Determine the (x, y) coordinate at the center of the cell enclosing the given text.  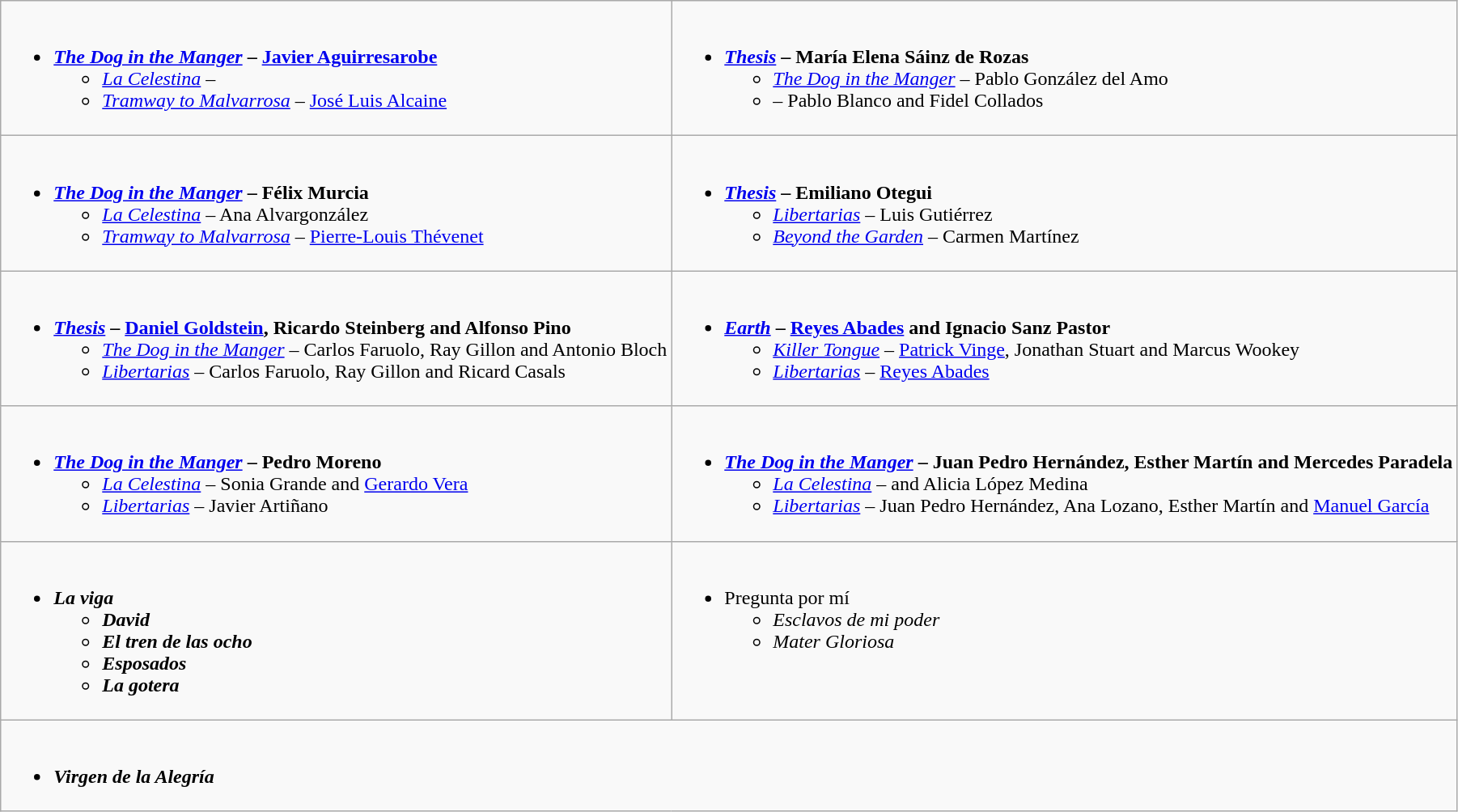
Earth – Reyes Abades and Ignacio Sanz PastorKiller Tongue – Patrick Vinge, Jonathan Stuart and Marcus WookeyLibertarias – Reyes Abades (1065, 338)
Thesis – Emiliano OteguiLibertarias – Luis GutiérrezBeyond the Garden – Carmen Martínez (1065, 204)
Thesis – María Elena Sáinz de RozasThe Dog in the Manger – Pablo González del Amo – Pablo Blanco and Fidel Collados (1065, 68)
Virgen de la Alegría (729, 765)
Pregunta por míEsclavos de mi poderMater Gloriosa (1065, 631)
The Dog in the Manger – Félix MurciaLa Celestina – Ana AlvargonzálezTramway to Malvarrosa – Pierre-Louis Thévenet (337, 204)
La vigaDavidEl tren de las ochoEsposadosLa gotera (337, 631)
The Dog in the Manger – Pedro MorenoLa Celestina – Sonia Grande and Gerardo VeraLibertarias – Javier Artiñano (337, 474)
The Dog in the Manger – Javier AguirresarobeLa Celestina – Tramway to Malvarrosa – José Luis Alcaine (337, 68)
